Capture the cell that displays the provided text and extract its (x, y) central coordinate. 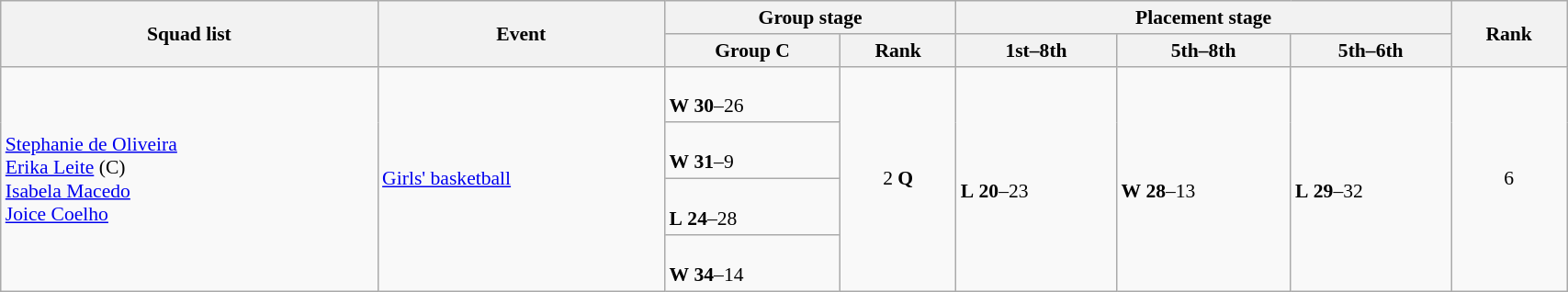
W 30–26 (751, 94)
W 31–9 (751, 151)
L 24–28 (751, 208)
5th–6th (1371, 51)
5th–8th (1203, 51)
L 29–32 (1371, 178)
W 34–14 (751, 263)
6 (1509, 178)
2 Q (898, 178)
Group C (751, 51)
Group stage (810, 17)
W 28–13 (1203, 178)
1st–8th (1036, 51)
Stephanie de OliveiraErika Leite (C)Isabela MacedoJoice Coelho (189, 178)
Squad list (189, 33)
Event (521, 33)
Girls' basketball (521, 178)
Placement stage (1203, 17)
L 20–23 (1036, 178)
